From the cell containing the given text, extract its center point as (X, Y) coordinate. 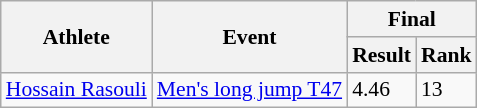
Hossain Rasouli (76, 90)
Final (412, 19)
Result (382, 55)
Rank (446, 55)
Men's long jump T47 (250, 90)
13 (446, 90)
Athlete (76, 36)
4.46 (382, 90)
Event (250, 36)
